Identify which cell holds the provided text, then report its (x, y) central coordinate. 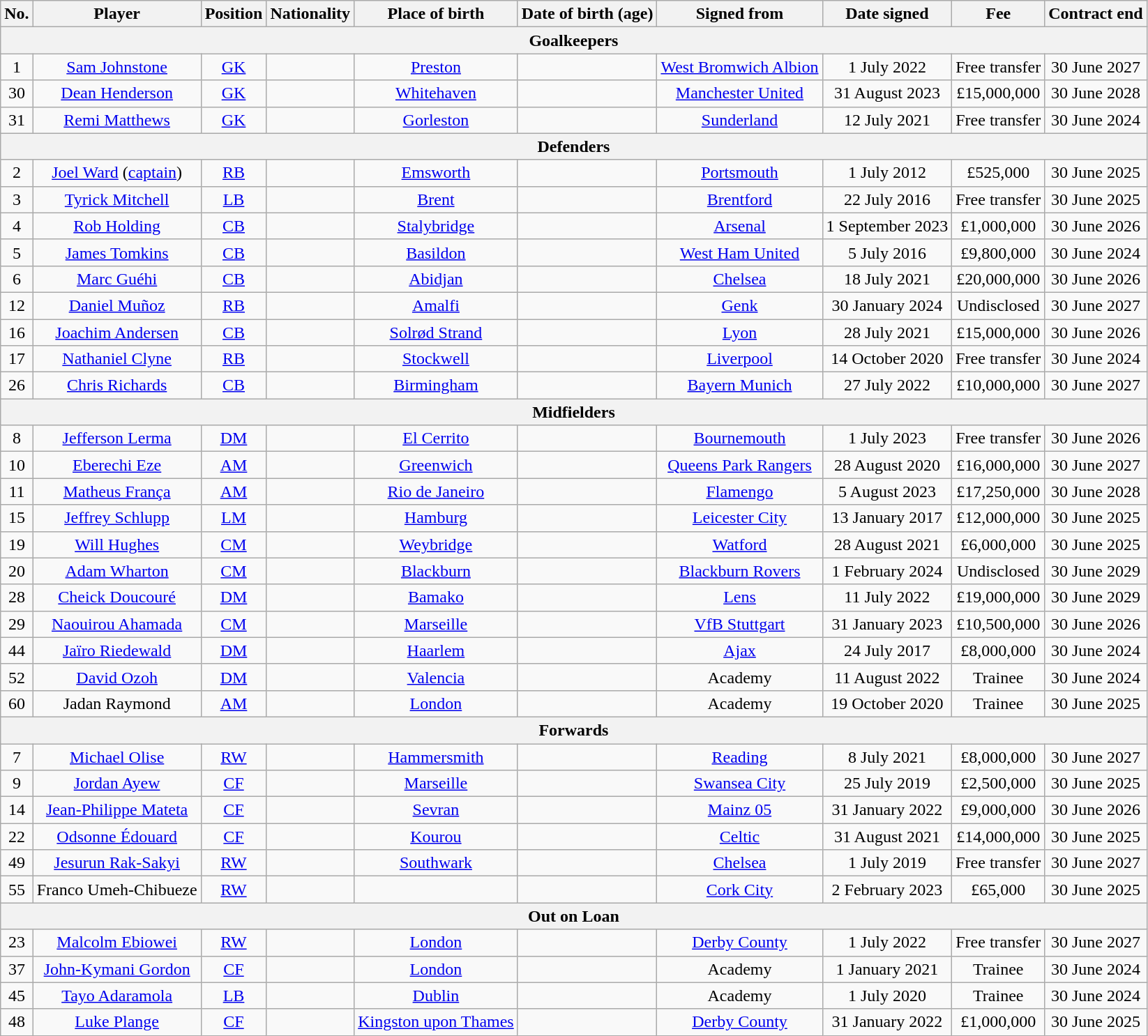
Will Hughes (117, 544)
Whitehaven (437, 93)
£10,000,000 (999, 386)
Blackburn (437, 571)
£16,000,000 (999, 465)
5 July 2016 (887, 252)
12 (17, 305)
1 January 2021 (887, 969)
45 (17, 996)
9 (17, 784)
Stockwell (437, 359)
Hamburg (437, 518)
Portsmouth (739, 173)
Emsworth (437, 173)
12 July 2021 (887, 120)
20 (17, 571)
49 (17, 863)
Adam Wharton (117, 571)
Odsonne Édouard (117, 837)
60 (17, 703)
£19,000,000 (999, 597)
Goalkeepers (573, 40)
1 July 2019 (887, 863)
5 August 2023 (887, 492)
No. (17, 14)
£20,000,000 (999, 279)
Signed from (739, 14)
25 July 2019 (887, 784)
24 July 2017 (887, 650)
£17,250,000 (999, 492)
13 January 2017 (887, 518)
Solrød Strand (437, 333)
22 (17, 837)
Cork City (739, 890)
Tyrick Mitchell (117, 199)
Gorleston (437, 120)
Sevran (437, 810)
1 September 2023 (887, 226)
19 (17, 544)
17 (17, 359)
28 August 2021 (887, 544)
Michael Olise (117, 756)
Jean-Philippe Mateta (117, 810)
Date signed (887, 14)
Player (117, 14)
7 (17, 756)
Rob Holding (117, 226)
11 August 2022 (887, 677)
Defenders (573, 146)
Luke Plange (117, 1022)
Preston (437, 67)
Valencia (437, 677)
Brent (437, 199)
16 (17, 333)
Genk (739, 305)
Dublin (437, 996)
Amalfi (437, 305)
2 (17, 173)
Place of birth (437, 14)
Lens (739, 597)
Stalybridge (437, 226)
22 July 2016 (887, 199)
El Cerrito (437, 439)
£12,000,000 (999, 518)
Liverpool (739, 359)
31 August 2021 (887, 837)
44 (17, 650)
Leicester City (739, 518)
Birmingham (437, 386)
Kourou (437, 837)
48 (17, 1022)
Lyon (739, 333)
Sam Johnstone (117, 67)
Brentford (739, 199)
Chris Richards (117, 386)
1 July 2023 (887, 439)
Forwards (573, 730)
Matheus França (117, 492)
23 (17, 943)
30 January 2024 (887, 305)
Franco Umeh-Chibueze (117, 890)
Contract end (1096, 14)
Cheick Doucouré (117, 597)
1 (17, 67)
Dean Henderson (117, 93)
4 (17, 226)
Greenwich (437, 465)
1 July 2012 (887, 173)
West Bromwich Albion (739, 67)
3 (17, 199)
2 February 2023 (887, 890)
1 February 2024 (887, 571)
Nathaniel Clyne (117, 359)
Celtic (739, 837)
Bournemouth (739, 439)
15 (17, 518)
John-Kymani Gordon (117, 969)
Naouirou Ahamada (117, 624)
£9,800,000 (999, 252)
Abidjan (437, 279)
Basildon (437, 252)
£10,500,000 (999, 624)
Sunderland (739, 120)
Weybridge (437, 544)
Mainz 05 (739, 810)
14 October 2020 (887, 359)
Flamengo (739, 492)
28 (17, 597)
West Ham United (739, 252)
David Ozoh (117, 677)
Joachim Andersen (117, 333)
Swansea City (739, 784)
Queens Park Rangers (739, 465)
31 August 2023 (887, 93)
Haarlem (437, 650)
Jadan Raymond (117, 703)
Fee (999, 14)
Jesurun Rak-Sakyi (117, 863)
Jeffrey Schlupp (117, 518)
Jaïro Riedewald (117, 650)
Remi Matthews (117, 120)
29 (17, 624)
£65,000 (999, 890)
31 January 2023 (887, 624)
Reading (739, 756)
Out on Loan (573, 916)
Position (234, 14)
£9,000,000 (999, 810)
£2,500,000 (999, 784)
26 (17, 386)
Marc Guéhi (117, 279)
Joel Ward (captain) (117, 173)
James Tomkins (117, 252)
Arsenal (739, 226)
Hammersmith (437, 756)
10 (17, 465)
Blackburn Rovers (739, 571)
Bayern Munich (739, 386)
8 (17, 439)
19 October 2020 (887, 703)
Malcolm Ebiowei (117, 943)
Ajax (739, 650)
Midfielders (573, 412)
Watford (739, 544)
8 July 2021 (887, 756)
£14,000,000 (999, 837)
Date of birth (age) (587, 14)
Rio de Janeiro (437, 492)
28 August 2020 (887, 465)
6 (17, 279)
Jefferson Lerma (117, 439)
Tayo Adaramola (117, 996)
Daniel Muñoz (117, 305)
18 July 2021 (887, 279)
5 (17, 252)
30 (17, 93)
Manchester United (739, 93)
£525,000 (999, 173)
28 July 2021 (887, 333)
Jordan Ayew (117, 784)
11 (17, 492)
52 (17, 677)
Eberechi Eze (117, 465)
Kingston upon Thames (437, 1022)
55 (17, 890)
Nationality (310, 14)
27 July 2022 (887, 386)
£6,000,000 (999, 544)
14 (17, 810)
31 (17, 120)
LM (234, 518)
Southwark (437, 863)
11 July 2022 (887, 597)
Bamako (437, 597)
37 (17, 969)
VfB Stuttgart (739, 624)
1 July 2020 (887, 996)
